For the text-containing cell, return its midpoint in (x, y) coordinate format. 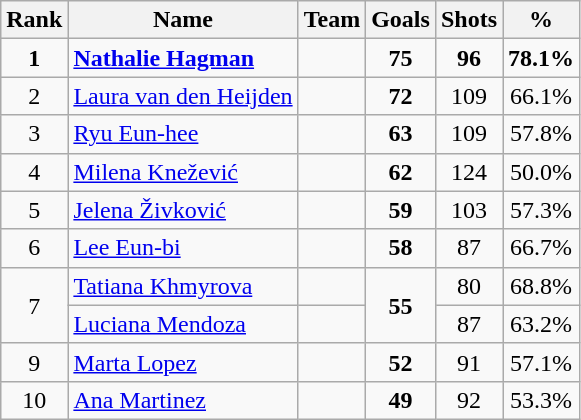
Laura van den Heijden (183, 96)
96 (468, 58)
92 (468, 400)
57.8% (542, 134)
80 (468, 286)
57.1% (542, 362)
10 (34, 400)
3 (34, 134)
50.0% (542, 172)
Jelena Živković (183, 210)
1 (34, 58)
55 (401, 305)
Tatiana Khmyrova (183, 286)
91 (468, 362)
6 (34, 248)
Milena Knežević (183, 172)
103 (468, 210)
53.3% (542, 400)
62 (401, 172)
58 (401, 248)
66.7% (542, 248)
Lee Eun-bi (183, 248)
Nathalie Hagman (183, 58)
124 (468, 172)
75 (401, 58)
66.1% (542, 96)
Goals (401, 20)
78.1% (542, 58)
% (542, 20)
68.8% (542, 286)
52 (401, 362)
Marta Lopez (183, 362)
Rank (34, 20)
59 (401, 210)
57.3% (542, 210)
Luciana Mendoza (183, 324)
9 (34, 362)
Ana Martinez (183, 400)
63 (401, 134)
2 (34, 96)
49 (401, 400)
Name (183, 20)
Shots (468, 20)
7 (34, 305)
63.2% (542, 324)
Ryu Eun-hee (183, 134)
5 (34, 210)
Team (332, 20)
72 (401, 96)
4 (34, 172)
